Identify which cell holds the provided text, then report its (X, Y) central coordinate. 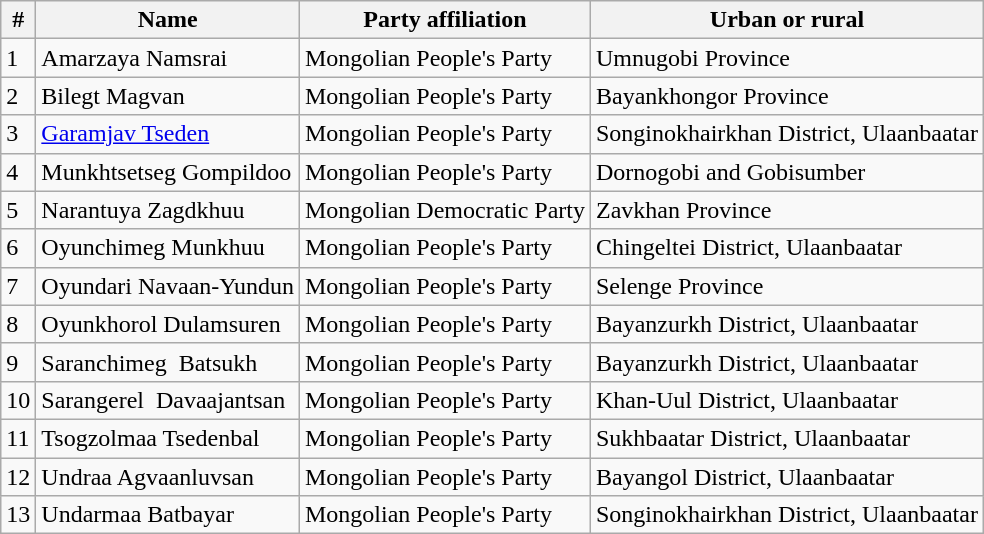
11 (18, 438)
Mongolian Democratic Party (444, 210)
Saranchimeg Batsukh (168, 362)
Zavkhan Province (786, 210)
8 (18, 324)
Oyundari Navaan-Yundun (168, 286)
# (18, 20)
Dornogobi and Gobisumber (786, 172)
6 (18, 248)
5 (18, 210)
1 (18, 58)
Bilegt Magvan (168, 96)
Oyunchimeg Munkhuu (168, 248)
Selenge Province (786, 286)
10 (18, 400)
Tsogzolmaa Tsedenbal (168, 438)
Name (168, 20)
Bayangol District, Ulaanbaatar (786, 477)
Party affiliation (444, 20)
13 (18, 515)
Urban or rural (786, 20)
4 (18, 172)
Sarangerel Davaajantsan (168, 400)
12 (18, 477)
7 (18, 286)
3 (18, 134)
Bayankhongor Province (786, 96)
Narantuya Zagdkhuu (168, 210)
Oyunkhorol Dulamsuren (168, 324)
Garamjav Tseden (168, 134)
Chingeltei District, Ulaanbaatar (786, 248)
Undraa Agvaanluvsan (168, 477)
Sukhbaatar District, Ulaanbaatar (786, 438)
Khan-Uul District, Ulaanbaatar (786, 400)
9 (18, 362)
Amarzaya Namsrai (168, 58)
Umnugobi Province (786, 58)
2 (18, 96)
Undarmaa Batbayar (168, 515)
Munkhtsetseg Gompildoo (168, 172)
